Provide the [X, Y] coordinate of the cell's center where the given text is located.  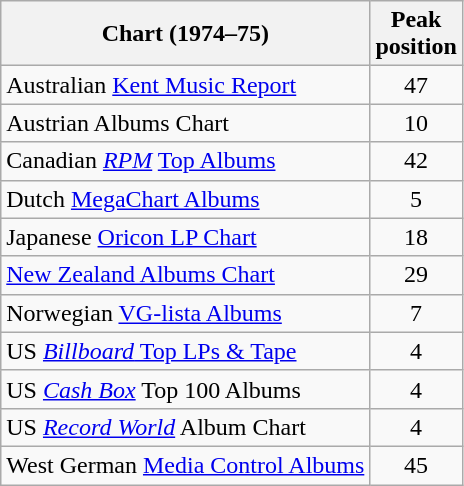
Australian Kent Music Report [186, 85]
45 [416, 465]
42 [416, 161]
Peakposition [416, 34]
US Record World Album Chart [186, 427]
18 [416, 237]
US Cash Box Top 100 Albums [186, 389]
West German Media Control Albums [186, 465]
Dutch MegaChart Albums [186, 199]
Norwegian VG-lista Albums [186, 313]
29 [416, 275]
Austrian Albums Chart [186, 123]
US Billboard Top LPs & Tape [186, 351]
47 [416, 85]
5 [416, 199]
Canadian RPM Top Albums [186, 161]
Japanese Oricon LP Chart [186, 237]
Chart (1974–75) [186, 34]
New Zealand Albums Chart [186, 275]
7 [416, 313]
10 [416, 123]
